Capture the cell that displays the provided text and extract its [X, Y] central coordinate. 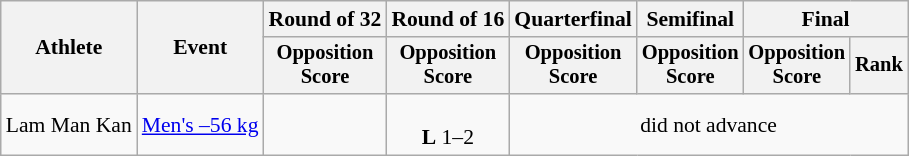
Final [826, 19]
Men's –56 kg [200, 124]
Event [200, 48]
Round of 32 [326, 19]
did not advance [708, 124]
Semifinal [690, 19]
Lam Man Kan [69, 124]
Round of 16 [448, 19]
Rank [879, 66]
Quarterfinal [573, 19]
Athlete [69, 48]
L 1–2 [448, 124]
